Determine the [X, Y] coordinate at the center of the cell enclosing the given text.  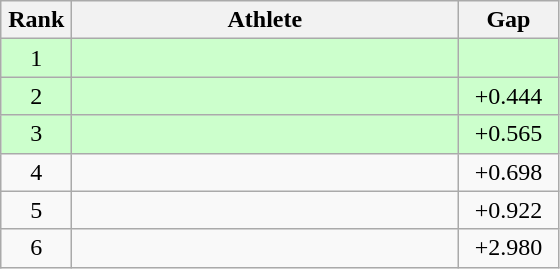
+0.565 [508, 134]
Gap [508, 20]
1 [36, 58]
6 [36, 248]
+0.698 [508, 172]
2 [36, 96]
+0.922 [508, 210]
3 [36, 134]
+2.980 [508, 248]
+0.444 [508, 96]
5 [36, 210]
Athlete [265, 20]
4 [36, 172]
Rank [36, 20]
